Search for the cell housing the specified text and yield its [X, Y] center coordinate. 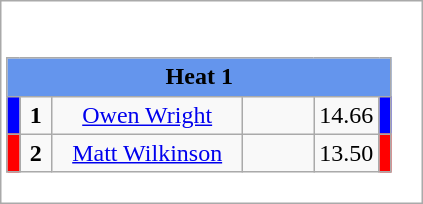
14.66 [346, 115]
Matt Wilkinson [148, 153]
1 [36, 115]
2 [36, 153]
Owen Wright [148, 115]
Heat 1 [199, 77]
13.50 [346, 153]
Heat 1 1 Owen Wright 14.66 2 Matt Wilkinson 13.50 [212, 102]
